Find where the given text appears and provide that cell's center as (x, y) coordinate. 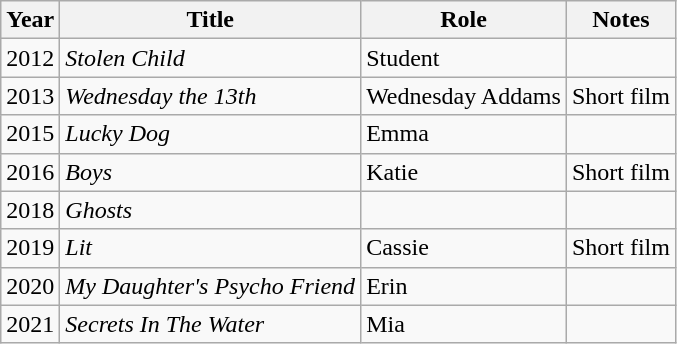
Cassie (464, 248)
Wednesday Addams (464, 96)
Title (210, 20)
2018 (30, 210)
2020 (30, 286)
Lucky Dog (210, 134)
Boys (210, 172)
2019 (30, 248)
My Daughter's Psycho Friend (210, 286)
Mia (464, 324)
Secrets In The Water (210, 324)
Notes (620, 20)
Stolen Child (210, 58)
Role (464, 20)
Wednesday the 13th (210, 96)
Erin (464, 286)
Year (30, 20)
Lit (210, 248)
Emma (464, 134)
2013 (30, 96)
Student (464, 58)
2021 (30, 324)
Katie (464, 172)
Ghosts (210, 210)
2012 (30, 58)
2016 (30, 172)
2015 (30, 134)
